Search for the cell housing the specified text and yield its (X, Y) center coordinate. 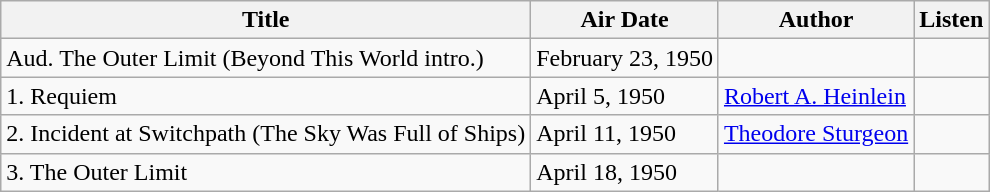
Robert A. Heinlein (816, 96)
April 11, 1950 (625, 134)
3. The Outer Limit (266, 172)
Author (816, 20)
Listen (952, 20)
2. Incident at Switchpath (The Sky Was Full of Ships) (266, 134)
April 5, 1950 (625, 96)
February 23, 1950 (625, 58)
1. Requiem (266, 96)
Theodore Sturgeon (816, 134)
Aud. The Outer Limit (Beyond This World intro.) (266, 58)
April 18, 1950 (625, 172)
Title (266, 20)
Air Date (625, 20)
